Detect which cell encompasses the target text, then output its (x, y) center coordinate. 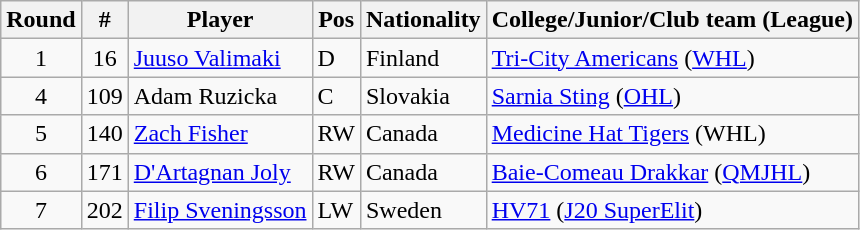
202 (104, 210)
6 (41, 172)
Filip Sveningsson (220, 210)
140 (104, 134)
Finland (423, 58)
1 (41, 58)
Slovakia (423, 96)
16 (104, 58)
171 (104, 172)
Nationality (423, 20)
D (336, 58)
5 (41, 134)
109 (104, 96)
Juuso Valimaki (220, 58)
Medicine Hat Tigers (WHL) (672, 134)
HV71 (J20 SuperElit) (672, 210)
Adam Ruzicka (220, 96)
4 (41, 96)
# (104, 20)
7 (41, 210)
Tri-City Americans (WHL) (672, 58)
Player (220, 20)
Zach Fisher (220, 134)
Round (41, 20)
Pos (336, 20)
College/Junior/Club team (League) (672, 20)
Sweden (423, 210)
LW (336, 210)
Baie-Comeau Drakkar (QMJHL) (672, 172)
D'Artagnan Joly (220, 172)
C (336, 96)
Sarnia Sting (OHL) (672, 96)
